Find where the given text appears and provide that cell's center as (X, Y) coordinate. 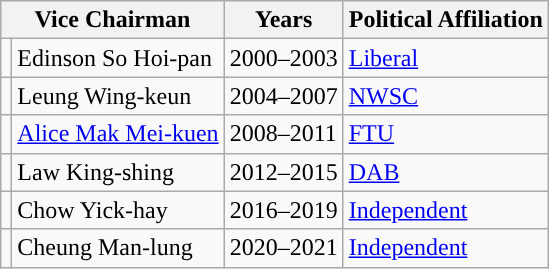
Vice Chairman (112, 20)
NWSC (446, 96)
Law King-shing (118, 172)
Years (284, 20)
2004–2007 (284, 96)
2012–2015 (284, 172)
Leung Wing-keun (118, 96)
Political Affiliation (446, 20)
Liberal (446, 58)
2020–2021 (284, 248)
Edinson So Hoi-pan (118, 58)
DAB (446, 172)
2016–2019 (284, 210)
Cheung Man-lung (118, 248)
Alice Mak Mei-kuen (118, 134)
2000–2003 (284, 58)
FTU (446, 134)
Chow Yick-hay (118, 210)
2008–2011 (284, 134)
